Return (x, y) of the center of cell containing provided text 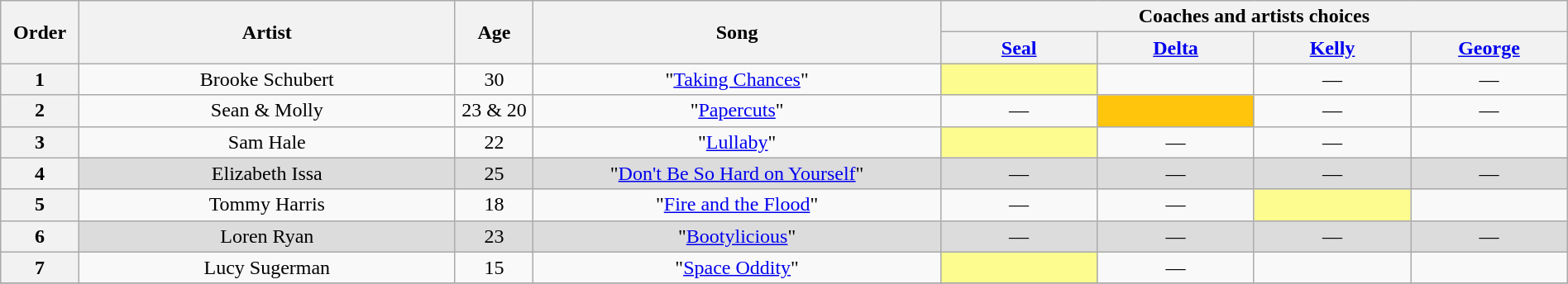
"Don't Be So Hard on Yourself" (738, 173)
4 (40, 173)
Song (738, 32)
3 (40, 142)
"Bootylicious" (738, 236)
Artist (266, 32)
Elizabeth Issa (266, 173)
Seal (1019, 48)
23 & 20 (495, 111)
7 (40, 267)
Coaches and artists choices (1254, 17)
1 (40, 79)
Sam Hale (266, 142)
"Papercuts" (738, 111)
Tommy Harris (266, 205)
6 (40, 236)
Lucy Sugerman (266, 267)
2 (40, 111)
"Lullaby" (738, 142)
George (1489, 48)
18 (495, 205)
Kelly (1331, 48)
23 (495, 236)
Sean & Molly (266, 111)
15 (495, 267)
30 (495, 79)
Order (40, 32)
22 (495, 142)
"Taking Chances" (738, 79)
Age (495, 32)
Brooke Schubert (266, 79)
Loren Ryan (266, 236)
Delta (1176, 48)
25 (495, 173)
"Fire and the Flood" (738, 205)
5 (40, 205)
"Space Oddity" (738, 267)
